Search for the cell housing the specified text and yield its [x, y] center coordinate. 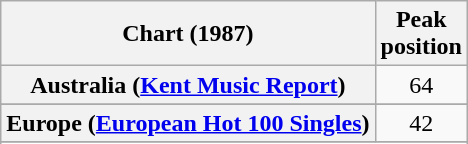
Chart (1987) [188, 34]
Peakposition [421, 34]
42 [421, 123]
Europe (European Hot 100 Singles) [188, 123]
Australia (Kent Music Report) [188, 85]
64 [421, 85]
